For the text-containing cell, return its midpoint in [x, y] coordinate format. 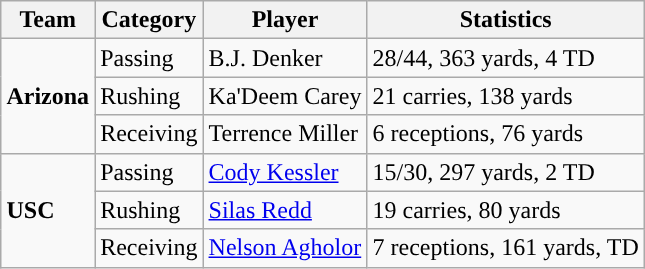
19 carries, 80 yards [506, 210]
B.J. Denker [285, 58]
Silas Redd [285, 210]
Cody Kessler [285, 172]
21 carries, 138 yards [506, 96]
Team [48, 20]
Nelson Agholor [285, 248]
Ka'Deem Carey [285, 96]
Category [149, 20]
6 receptions, 76 yards [506, 134]
7 receptions, 161 yards, TD [506, 248]
Terrence Miller [285, 134]
Player [285, 20]
USC [48, 210]
Arizona [48, 96]
Statistics [506, 20]
15/30, 297 yards, 2 TD [506, 172]
28/44, 363 yards, 4 TD [506, 58]
